Pinpoint the cell where the given text exists, returning its [x, y] midpoint coordinate. 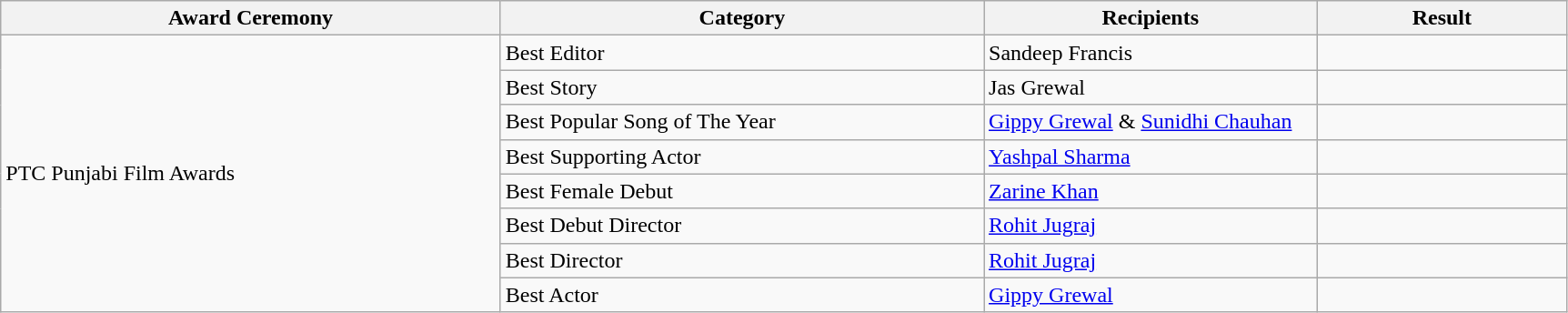
Best Supporting Actor [742, 156]
Award Ceremony [251, 18]
Recipients [1151, 18]
Gippy Grewal [1151, 295]
Best Popular Song of The Year [742, 122]
Best Female Debut [742, 191]
Result [1442, 18]
Best Actor [742, 295]
Best Director [742, 260]
Category [742, 18]
Sandeep Francis [1151, 53]
Best Story [742, 87]
Yashpal Sharma [1151, 156]
Gippy Grewal & Sunidhi Chauhan [1151, 122]
Jas Grewal [1151, 87]
Best Editor [742, 53]
Zarine Khan [1151, 191]
PTC Punjabi Film Awards [251, 174]
Best Debut Director [742, 226]
